Determine the (x, y) coordinate at the center of the cell enclosing the given text.  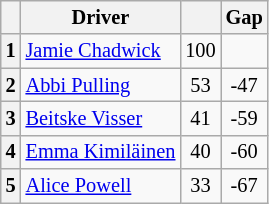
Beitske Visser (101, 118)
Emma Kimiläinen (101, 152)
33 (200, 186)
100 (200, 51)
40 (200, 152)
Driver (101, 17)
41 (200, 118)
Gap (244, 17)
53 (200, 85)
Jamie Chadwick (101, 51)
-67 (244, 186)
3 (11, 118)
-60 (244, 152)
1 (11, 51)
Abbi Pulling (101, 85)
Alice Powell (101, 186)
5 (11, 186)
4 (11, 152)
-59 (244, 118)
2 (11, 85)
-47 (244, 85)
